Capture the cell that displays the provided text and extract its (X, Y) central coordinate. 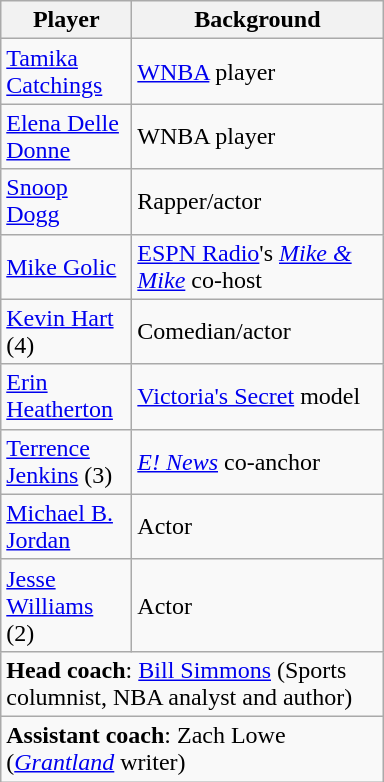
Michael B. Jordan (66, 526)
Jesse Williams (2) (66, 605)
Head coach: Bill Simmons (Sports columnist, NBA analyst and author) (192, 684)
Elena Delle Donne (66, 136)
Player (66, 20)
Background (258, 20)
Tamika Catchings (66, 72)
Comedian/actor (258, 332)
Snoop Dogg (66, 202)
E! News co-anchor (258, 462)
Mike Golic (66, 266)
Erin Heatherton (66, 396)
Rapper/actor (258, 202)
ESPN Radio's Mike & Mike co-host (258, 266)
Kevin Hart (4) (66, 332)
Victoria's Secret model (258, 396)
Terrence Jenkins (3) (66, 462)
Assistant coach: Zach Lowe (Grantland writer) (192, 748)
